Output the (X, Y) coordinate of the center of the cell containing the given text.  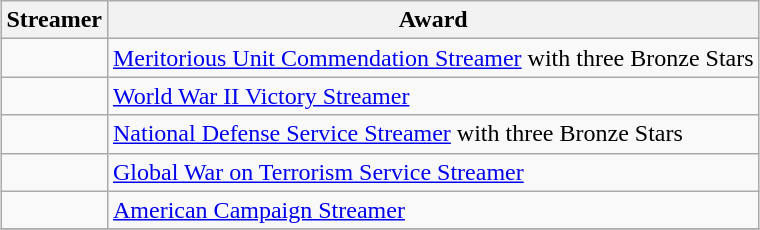
American Campaign Streamer (433, 210)
Meritorious Unit Commendation Streamer with three Bronze Stars (433, 58)
Streamer (54, 20)
Global War on Terrorism Service Streamer (433, 172)
National Defense Service Streamer with three Bronze Stars (433, 134)
Award (433, 20)
World War II Victory Streamer (433, 96)
